Scan for the cell matching the given text and deliver its [x, y] coordinate at center. 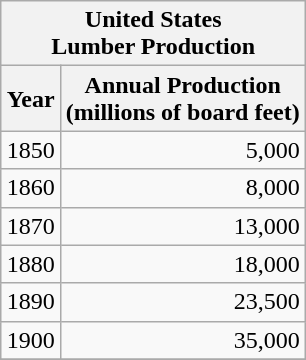
1890 [30, 302]
13,000 [182, 226]
35,000 [182, 340]
5,000 [182, 150]
8,000 [182, 188]
1860 [30, 188]
1900 [30, 340]
1850 [30, 150]
United StatesLumber Production [153, 34]
1870 [30, 226]
23,500 [182, 302]
18,000 [182, 264]
1880 [30, 264]
Year [30, 98]
Annual Production(millions of board feet) [182, 98]
